Determine the [x, y] coordinate at the center of the cell enclosing the given text.  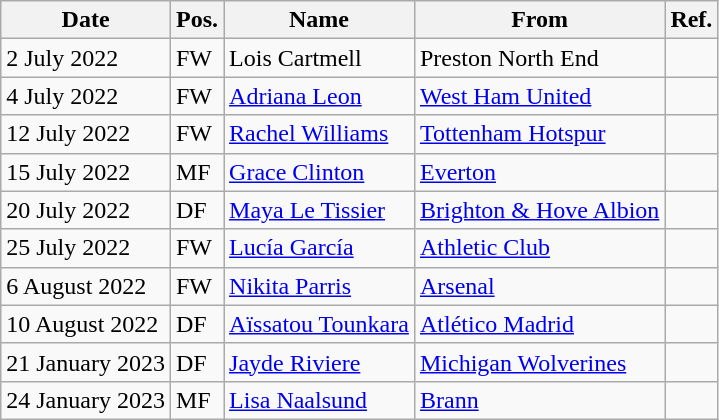
12 July 2022 [86, 134]
Lisa Naalsund [320, 400]
Jayde Riviere [320, 362]
Maya Le Tissier [320, 210]
Date [86, 20]
Pos. [196, 20]
Brighton & Hove Albion [539, 210]
Adriana Leon [320, 96]
6 August 2022 [86, 286]
2 July 2022 [86, 58]
21 January 2023 [86, 362]
20 July 2022 [86, 210]
15 July 2022 [86, 172]
Grace Clinton [320, 172]
Aïssatou Tounkara [320, 324]
Lucía García [320, 248]
10 August 2022 [86, 324]
Arsenal [539, 286]
4 July 2022 [86, 96]
From [539, 20]
24 January 2023 [86, 400]
Michigan Wolverines [539, 362]
Brann [539, 400]
Preston North End [539, 58]
Atlético Madrid [539, 324]
Athletic Club [539, 248]
25 July 2022 [86, 248]
Name [320, 20]
Lois Cartmell [320, 58]
Tottenham Hotspur [539, 134]
Rachel Williams [320, 134]
Everton [539, 172]
Nikita Parris [320, 286]
Ref. [692, 20]
West Ham United [539, 96]
